Find where the given text appears and provide that cell's center as (x, y) coordinate. 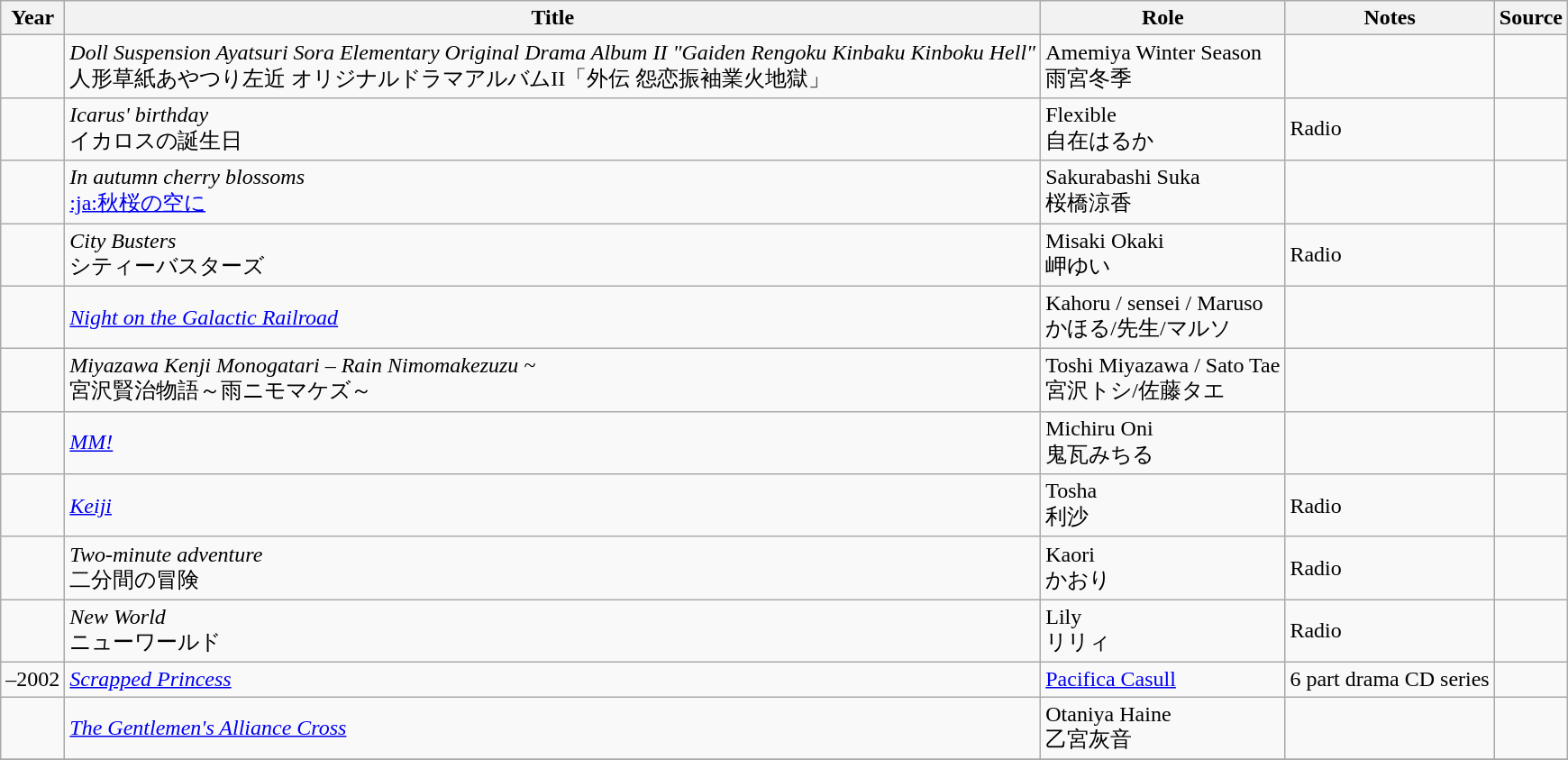
Lilyリリィ (1162, 631)
Two-minute adventure二分間の冒険 (553, 568)
Miyazawa Kenji Monogatari – Rain Nimomakezuzu ~宮沢賢治物語～雨ニモマケズ～ (553, 380)
Icarus' birthdayイカロスの誕生日 (553, 129)
6 part drama CD series (1390, 679)
Keiji (553, 506)
MM! (553, 443)
Notes (1390, 18)
Year (32, 18)
Kahoru / sensei / Marusoかほる/先生/マルソ (1162, 317)
Pacifica Casull (1162, 679)
Scrapped Princess (553, 679)
Doll Suspension Ayatsuri Sora Elementary Original Drama Album II "Gaiden Rengoku Kinbaku Kinboku Hell"人形草紙あやつり左近 オリジナルドラマアルバムII「外伝 怨恋振袖業火地獄」 (553, 67)
Kaoriかおり (1162, 568)
New Worldニューワールド (553, 631)
Title (553, 18)
Night on the Galactic Railroad (553, 317)
Otaniya Haine乙宮灰音 (1162, 728)
Toshi Miyazawa / Sato Tae宮沢トシ/佐藤タエ (1162, 380)
Role (1162, 18)
Michiru Oni鬼瓦みちる (1162, 443)
Sakurabashi Suka桜橋涼香 (1162, 192)
In autumn cherry blossoms:ja:秋桜の空に (553, 192)
Amemiya Winter Season雨宮冬季 (1162, 67)
Flexible自在はるか (1162, 129)
Tosha利沙 (1162, 506)
Source (1530, 18)
The Gentlemen's Alliance Cross (553, 728)
City Bustersシティーバスターズ (553, 255)
–2002 (32, 679)
Misaki Okaki岬ゆい (1162, 255)
